Determine the [X, Y] coordinate at the center of the cell enclosing the given text.  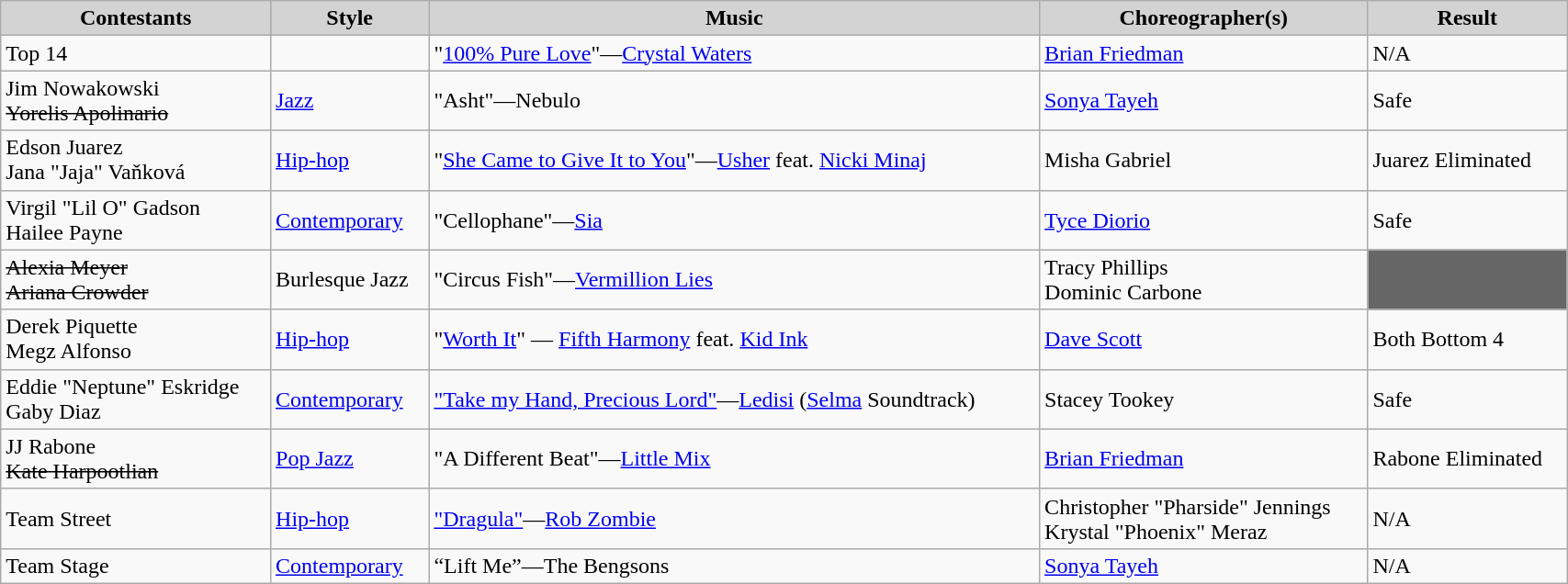
Burlesque Jazz [350, 279]
"Dragula"—Rob Zombie [735, 518]
Result [1468, 18]
Contestants [136, 18]
"Circus Fish"—Vermillion Lies [735, 279]
Pop Jazz [350, 459]
Tyce Diorio [1203, 220]
Juarez Eliminated [1468, 160]
Derek PiquetteMegz Alfonso [136, 340]
Eddie "Neptune" EskridgeGaby Diaz [136, 399]
Choreographer(s) [1203, 18]
Jim NowakowskiYorelis Apolinario [136, 101]
Edson JuarezJana "Jaja" Vaňková [136, 160]
Misha Gabriel [1203, 160]
Music [735, 18]
Rabone Eliminated [1468, 459]
"She Came to Give It to You"—Usher feat. Nicki Minaj [735, 160]
Stacey Tookey [1203, 399]
"100% Pure Love"—Crystal Waters [735, 53]
"Cellophane"—Sia [735, 220]
"Worth It" — Fifth Harmony feat. Kid Ink [735, 340]
"Asht"—Nebulo [735, 101]
Style [350, 18]
Top 14 [136, 53]
Team Street [136, 518]
Virgil "Lil O" GadsonHailee Payne [136, 220]
Jazz [350, 101]
Tracy PhillipsDominic Carbone [1203, 279]
JJ RaboneKate Harpootlian [136, 459]
Both Bottom 4 [1468, 340]
"Take my Hand, Precious Lord"—Ledisi (Selma Soundtrack) [735, 399]
“Lift Me”—The Bengsons [735, 566]
Dave Scott [1203, 340]
Team Stage [136, 566]
"A Different Beat"—Little Mix [735, 459]
Christopher "Pharside" JenningsKrystal "Phoenix" Meraz [1203, 518]
Alexia MeyerAriana Crowder [136, 279]
